Locate the cell with the specified text and output its (x, y) center coordinate. 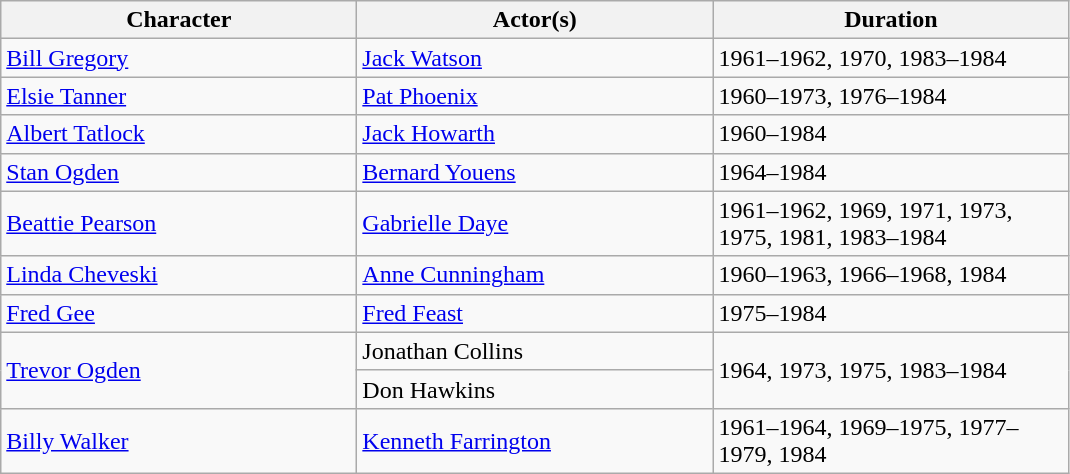
Actor(s) (535, 20)
Jonathan Collins (535, 351)
Fred Feast (535, 313)
Trevor Ogden (179, 370)
1960–1984 (891, 134)
Jack Watson (535, 58)
Stan Ogden (179, 172)
Anne Cunningham (535, 275)
Character (179, 20)
Elsie Tanner (179, 96)
Beattie Pearson (179, 224)
Jack Howarth (535, 134)
Linda Cheveski (179, 275)
Bernard Youens (535, 172)
Bill Gregory (179, 58)
1964, 1973, 1975, 1983–1984 (891, 370)
Pat Phoenix (535, 96)
Don Hawkins (535, 389)
1961–1964, 1969–1975, 1977–1979, 1984 (891, 440)
1961–1962, 1969, 1971, 1973, 1975, 1981, 1983–1984 (891, 224)
Kenneth Farrington (535, 440)
Fred Gee (179, 313)
1961–1962, 1970, 1983–1984 (891, 58)
1960–1963, 1966–1968, 1984 (891, 275)
Billy Walker (179, 440)
1960–1973, 1976–1984 (891, 96)
Gabrielle Daye (535, 224)
1964–1984 (891, 172)
Albert Tatlock (179, 134)
Duration (891, 20)
1975–1984 (891, 313)
